Capture the cell that displays the provided text and extract its (X, Y) central coordinate. 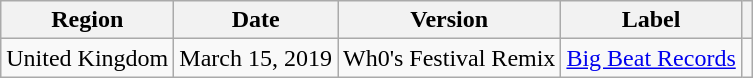
Version (450, 20)
Label (651, 20)
Date (256, 20)
Wh0's Festival Remix (450, 58)
March 15, 2019 (256, 58)
United Kingdom (88, 58)
Region (88, 20)
Big Beat Records (651, 58)
